Capture the cell that displays the provided text and extract its (X, Y) central coordinate. 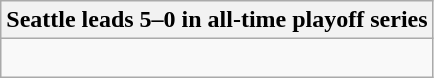
Seattle leads 5–0 in all-time playoff series (217, 20)
